Provide the (x, y) coordinate of the cell's center where the given text is located.  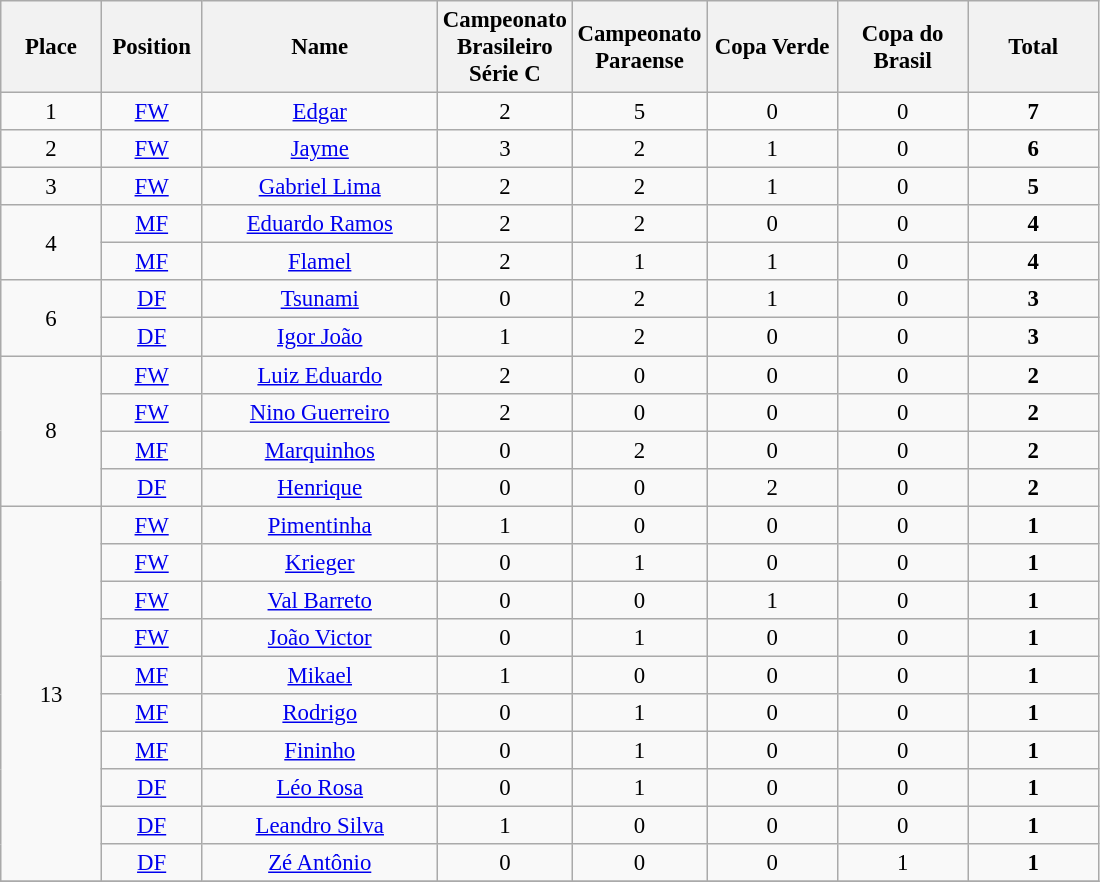
Campeonato Brasileiro Série C (506, 47)
Krieger (320, 563)
Campeonato Paraense (640, 47)
Val Barreto (320, 600)
João Victor (320, 638)
Tsunami (320, 299)
Name (320, 47)
Copa Verde (772, 47)
Pimentinha (320, 525)
Copa do Brasil (902, 47)
Rodrigo (320, 713)
Zé Antônio (320, 863)
Flamel (320, 262)
Mikael (320, 675)
Fininho (320, 751)
13 (52, 694)
Edgar (320, 112)
Jayme (320, 149)
Leandro Silva (320, 826)
Nino Guerreiro (320, 412)
Total (1034, 47)
Henrique (320, 487)
7 (1034, 112)
Léo Rosa (320, 788)
Marquinhos (320, 450)
Place (52, 47)
Position (152, 47)
Luiz Eduardo (320, 375)
Igor João (320, 337)
Eduardo Ramos (320, 224)
Gabriel Lima (320, 187)
8 (52, 431)
